Locate the cell with the specified text and output its [x, y] center coordinate. 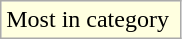
Most in category [91, 20]
